Detect which cell encompasses the target text, then output its (x, y) center coordinate. 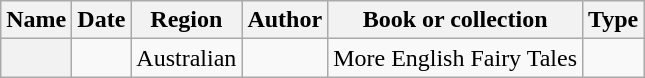
Australian (186, 58)
Type (614, 20)
Region (186, 20)
Name (36, 20)
Book or collection (456, 20)
Author (285, 20)
Date (102, 20)
More English Fairy Tales (456, 58)
